For the text-containing cell, return its midpoint in [x, y] coordinate format. 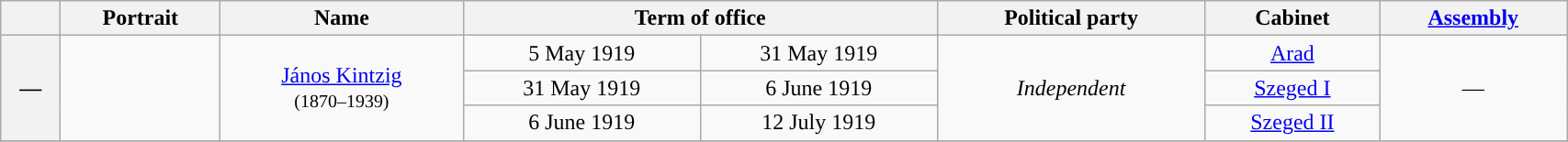
Portrait [141, 18]
Arad [1292, 53]
12 July 1919 [818, 123]
Cabinet [1292, 18]
Szeged I [1292, 88]
Name [342, 18]
János Kintzig(1870–1939) [342, 88]
Szeged II [1292, 123]
Independent [1071, 88]
5 May 1919 [581, 53]
Political party [1071, 18]
Assembly [1473, 18]
Term of office [700, 18]
